Capture the cell that displays the provided text and extract its (x, y) central coordinate. 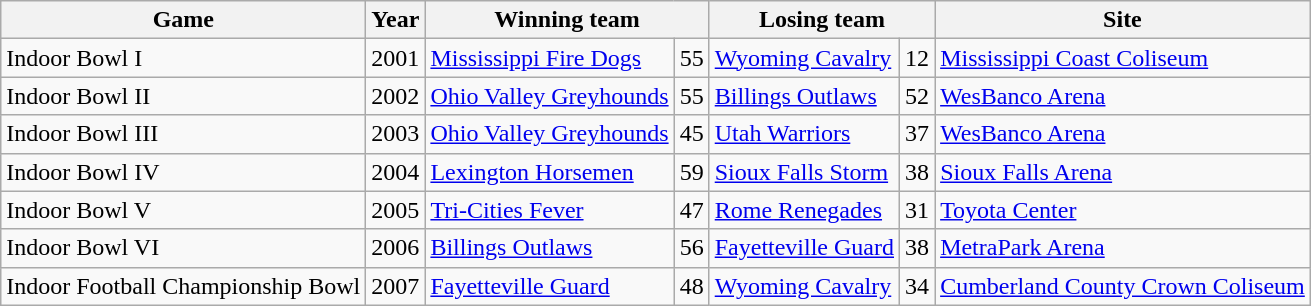
31 (918, 210)
Rome Renegades (804, 210)
2005 (396, 210)
45 (692, 134)
Year (396, 20)
37 (918, 134)
52 (918, 96)
2007 (396, 286)
MetraPark Arena (1123, 248)
Site (1123, 20)
Toyota Center (1123, 210)
Utah Warriors (804, 134)
Mississippi Coast Coliseum (1123, 58)
2006 (396, 248)
Indoor Bowl II (184, 96)
Losing team (822, 20)
59 (692, 172)
Tri-Cities Fever (550, 210)
Indoor Bowl III (184, 134)
2003 (396, 134)
34 (918, 286)
Winning team (567, 20)
Sioux Falls Storm (804, 172)
Indoor Football Championship Bowl (184, 286)
Lexington Horsemen (550, 172)
Indoor Bowl V (184, 210)
2002 (396, 96)
56 (692, 248)
Indoor Bowl I (184, 58)
Mississippi Fire Dogs (550, 58)
48 (692, 286)
47 (692, 210)
2001 (396, 58)
Sioux Falls Arena (1123, 172)
Cumberland County Crown Coliseum (1123, 286)
12 (918, 58)
2004 (396, 172)
Indoor Bowl IV (184, 172)
Game (184, 20)
Indoor Bowl VI (184, 248)
